Output the (X, Y) coordinate of the center of the cell containing the given text.  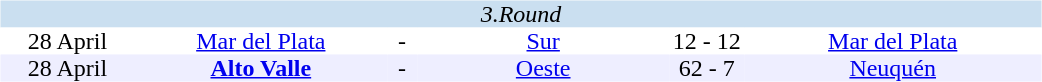
Sur (544, 42)
12 - 12 (707, 42)
Neuquén (893, 68)
Alto Valle (262, 68)
62 - 7 (707, 68)
Oeste (544, 68)
3.Round (520, 14)
